Return the [x, y] coordinate for the center point of the cell that contains the specified text.  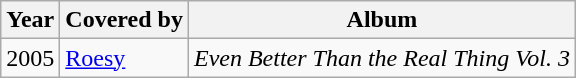
Album [382, 20]
2005 [30, 58]
Covered by [124, 20]
Roesy [124, 58]
Even Better Than the Real Thing Vol. 3 [382, 58]
Year [30, 20]
